Extract the (X, Y) coordinate from the center of the cell holding the provided text.  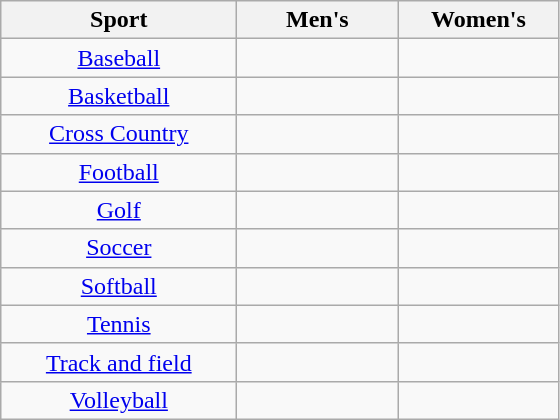
Volleyball (119, 400)
Cross Country (119, 134)
Basketball (119, 96)
Soccer (119, 248)
Men's (318, 20)
Softball (119, 286)
Football (119, 172)
Tennis (119, 324)
Golf (119, 210)
Track and field (119, 362)
Baseball (119, 58)
Sport (119, 20)
Women's (478, 20)
